Find where the given text appears and provide that cell's center as [X, Y] coordinate. 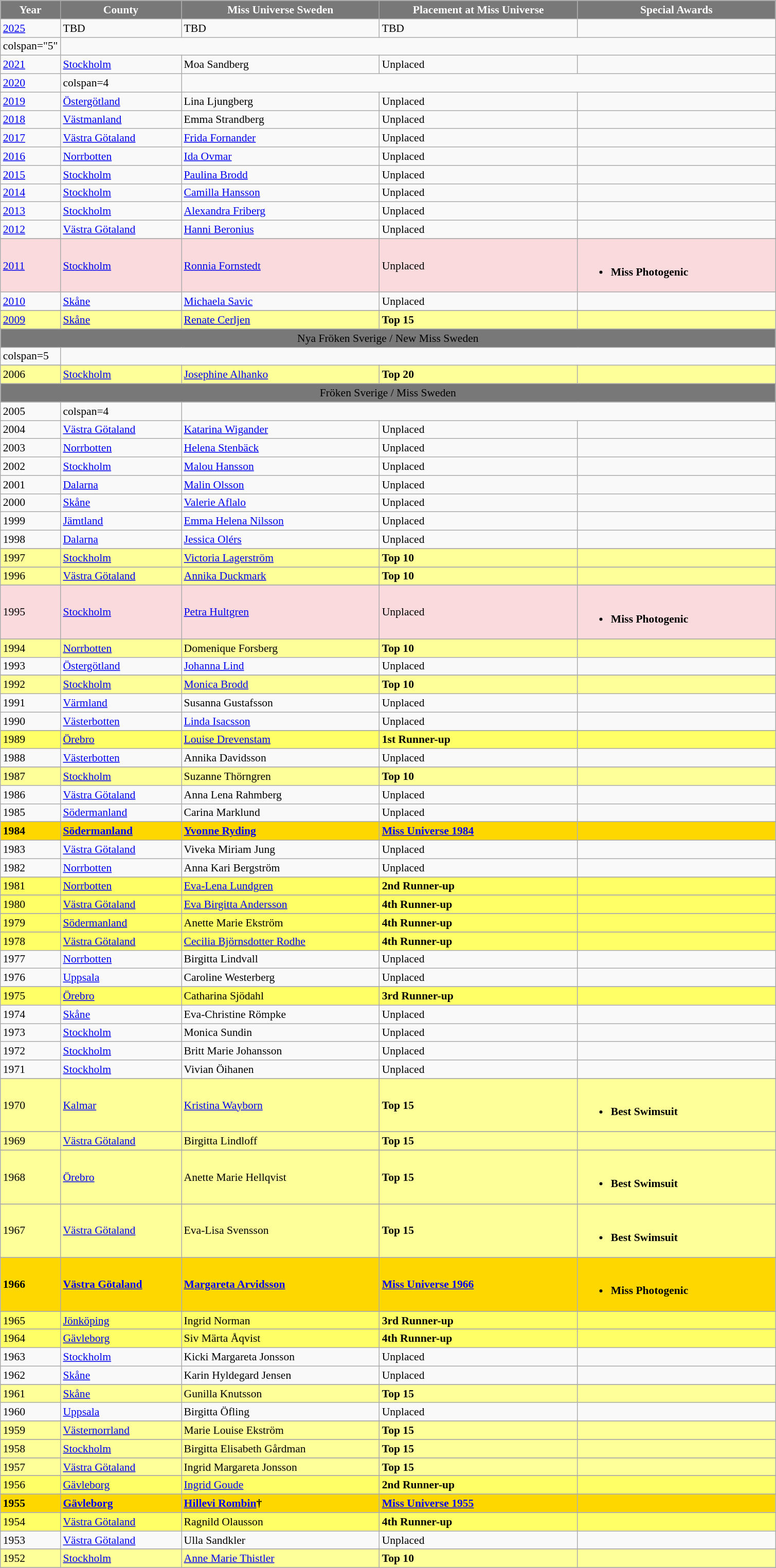
1996 [31, 576]
1973 [31, 1033]
2014 [31, 193]
Michaela Savic [281, 302]
Malou Hansson [281, 466]
Britt Marie Johansson [281, 1051]
Caroline Westerberg [281, 978]
Valerie Aflalo [281, 503]
1986 [31, 795]
Vivian Öihanen [281, 1069]
Josephine Alhanko [281, 375]
1966 [31, 1284]
1987 [31, 776]
Susanna Gustafsson [281, 703]
Kalmar [120, 1105]
Miss Universe 1966 [478, 1284]
Eva-Lisa Svensson [281, 1231]
1997 [31, 558]
1st Runner-up [478, 740]
Carina Marklund [281, 813]
Louise Drevenstam [281, 740]
1983 [31, 850]
Camilla Hansson [281, 193]
Gunilla Knutsson [281, 1394]
1975 [31, 996]
Ulla Sandkler [281, 1540]
1972 [31, 1051]
2025 [31, 28]
2003 [31, 448]
1954 [31, 1522]
Fröken Sverige / Miss Sweden [388, 393]
Birgitta Lindloff [281, 1141]
Siv Märta Åqvist [281, 1339]
Victoria Lagerström [281, 558]
Monica Sundin [281, 1033]
2002 [31, 466]
2010 [31, 302]
Monica Brodd [281, 685]
Linda Isacsson [281, 721]
Miss Universe 1955 [478, 1504]
Ingrid Norman [281, 1321]
Lina Ljungberg [281, 101]
1999 [31, 521]
1995 [31, 612]
2005 [31, 411]
1985 [31, 813]
1971 [31, 1069]
Alexandra Friberg [281, 211]
2001 [31, 485]
Frida Fornander [281, 138]
1977 [31, 959]
2009 [31, 320]
Paulina Brodd [281, 175]
2021 [31, 65]
Marie Louise Ekström [281, 1430]
Anne Marie Thistler [281, 1559]
Anette Marie Hellqvist [281, 1177]
Nya Fröken Sverige / New Miss Sweden [388, 338]
1952 [31, 1559]
1992 [31, 685]
Ida Ovmar [281, 156]
Petra Hultgren [281, 612]
Ingrid Margareta Jonsson [281, 1467]
2006 [31, 375]
Eva-Lena Lundgren [281, 886]
2016 [31, 156]
1976 [31, 978]
2011 [31, 265]
Västernorrland [120, 1430]
2019 [31, 101]
County [120, 10]
Anette Marie Ekström [281, 923]
2013 [31, 211]
1968 [31, 1177]
Annika Davidsson [281, 758]
1993 [31, 666]
Emma Strandberg [281, 120]
Jessica Olérs [281, 540]
Karin Hyldegard Jensen [281, 1376]
2017 [31, 138]
Jönköping [120, 1321]
1981 [31, 886]
1998 [31, 540]
Emma Helena Nilsson [281, 521]
Birgitta Öfling [281, 1412]
Viveka Miriam Jung [281, 850]
Top 20 [478, 375]
2000 [31, 503]
Johanna Lind [281, 666]
Ingrid Goude [281, 1485]
1979 [31, 923]
2015 [31, 175]
Birgitta Lindvall [281, 959]
Year [31, 10]
Catharina Sjödahl [281, 996]
Hanni Beronius [281, 230]
1958 [31, 1449]
1963 [31, 1357]
1953 [31, 1540]
Ragnild Olausson [281, 1522]
colspan=5 [31, 356]
Miss Universe 1984 [478, 831]
Anna Lena Rahmberg [281, 795]
1994 [31, 648]
1956 [31, 1485]
Hillevi Rombin† [281, 1504]
1961 [31, 1394]
1980 [31, 905]
Västmanland [120, 120]
Kicki Margareta Jonsson [281, 1357]
Special Awards [677, 10]
Placement at Miss Universe [478, 10]
1982 [31, 868]
2020 [31, 83]
Renate Cerljen [281, 320]
1991 [31, 703]
2012 [31, 230]
1960 [31, 1412]
Malin Olsson [281, 485]
Cecilia Björnsdotter Rodhe [281, 941]
Annika Duckmark [281, 576]
2004 [31, 430]
1989 [31, 740]
1967 [31, 1231]
1970 [31, 1105]
1984 [31, 831]
Jämtland [120, 521]
Ronnia Fornstedt [281, 265]
Moa Sandberg [281, 65]
colspan="5" [31, 46]
1969 [31, 1141]
2018 [31, 120]
Suzanne Thörngren [281, 776]
1955 [31, 1504]
Värmland [120, 703]
Kristina Wayborn [281, 1105]
1965 [31, 1321]
Katarina Wigander [281, 430]
Yvonne Ryding [281, 831]
Domenique Forsberg [281, 648]
1974 [31, 1014]
Helena Stenbäck [281, 448]
Eva Birgitta Andersson [281, 905]
Miss Universe Sweden [281, 10]
1964 [31, 1339]
1990 [31, 721]
1959 [31, 1430]
Birgitta Elisabeth Gårdman [281, 1449]
1962 [31, 1376]
Eva-Christine Römpke [281, 1014]
Anna Kari Bergström [281, 868]
1957 [31, 1467]
1988 [31, 758]
Margareta Arvidsson [281, 1284]
1978 [31, 941]
